Find where the given text appears and provide that cell's center as [X, Y] coordinate. 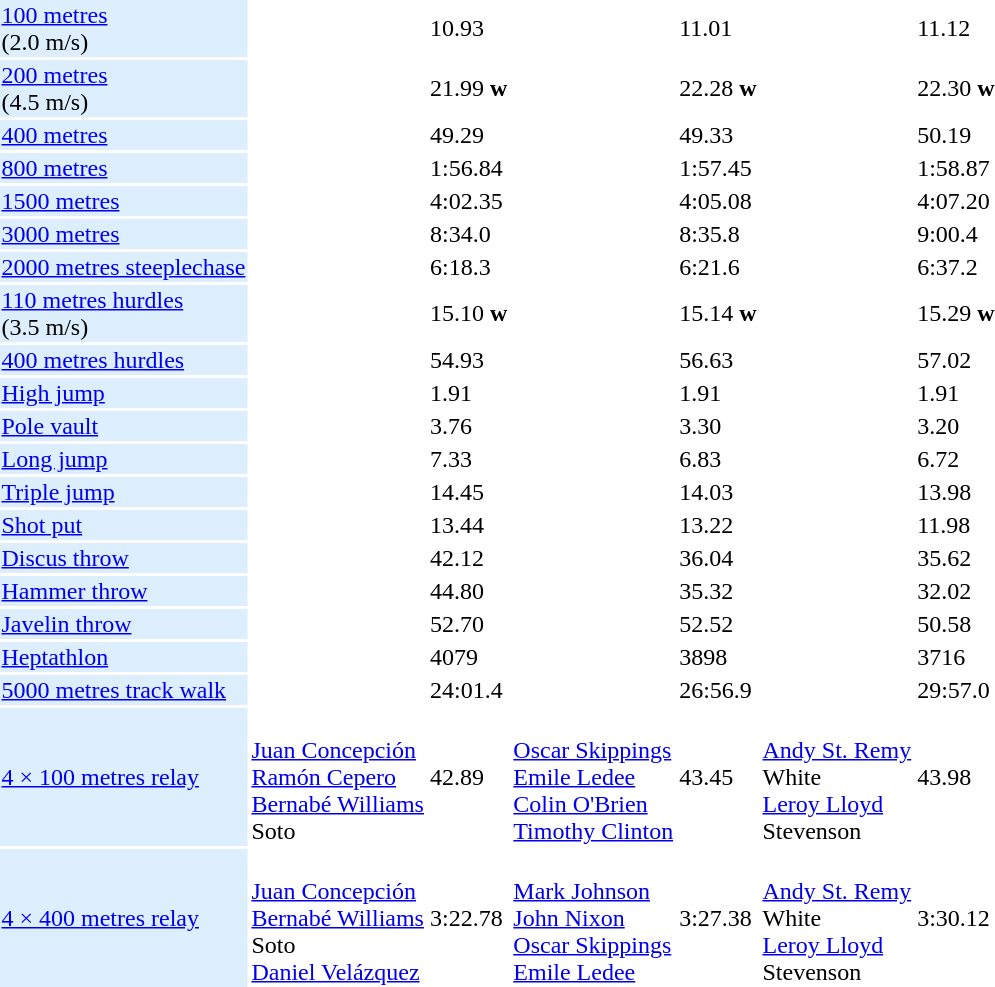
6:21.6 [718, 267]
4 × 100 metres relay [124, 777]
3:27.38 [718, 918]
4079 [468, 657]
3.76 [468, 426]
Hammer throw [124, 591]
6:18.3 [468, 267]
36.04 [718, 558]
49.33 [718, 135]
400 metres [124, 135]
11.01 [718, 28]
5000 metres track walk [124, 690]
52.52 [718, 624]
8:35.8 [718, 234]
110 metres hurdles (3.5 m/s) [124, 314]
Shot put [124, 525]
6.83 [718, 459]
Triple jump [124, 492]
4:02.35 [468, 201]
35.32 [718, 591]
Juan Concepción Bernabé Williams Soto Daniel Velázquez [338, 918]
13.22 [718, 525]
15.10 w [468, 314]
13.44 [468, 525]
8:34.0 [468, 234]
14.45 [468, 492]
54.93 [468, 360]
15.14 w [718, 314]
Pole vault [124, 426]
42.12 [468, 558]
Oscar Skippings Emile Ledee Colin O'Brien Timothy Clinton [594, 777]
52.70 [468, 624]
200 metres (4.5 m/s) [124, 88]
3898 [718, 657]
22.28 w [718, 88]
2000 metres steeplechase [124, 267]
26:56.9 [718, 690]
Mark Johnson John Nixon Oscar Skippings Emile Ledee [594, 918]
56.63 [718, 360]
4:05.08 [718, 201]
1:56.84 [468, 168]
400 metres hurdles [124, 360]
14.03 [718, 492]
49.29 [468, 135]
24:01.4 [468, 690]
800 metres [124, 168]
1:57.45 [718, 168]
100 metres (2.0 m/s) [124, 28]
High jump [124, 393]
Javelin throw [124, 624]
3000 metres [124, 234]
43.45 [718, 777]
Long jump [124, 459]
3:22.78 [468, 918]
3.30 [718, 426]
42.89 [468, 777]
Discus throw [124, 558]
1500 metres [124, 201]
Juan Concepción Ramón Cepero Bernabé Williams Soto [338, 777]
Heptathlon [124, 657]
44.80 [468, 591]
10.93 [468, 28]
21.99 w [468, 88]
7.33 [468, 459]
4 × 400 metres relay [124, 918]
